Extract the (x, y) coordinate from the center of the cell holding the provided text.  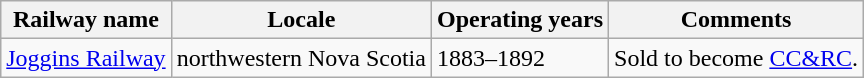
Sold to become CC&RC. (736, 58)
1883–1892 (520, 58)
Railway name (86, 20)
Locale (301, 20)
Comments (736, 20)
northwestern Nova Scotia (301, 58)
Operating years (520, 20)
Joggins Railway (86, 58)
